Find where the given text appears and provide that cell's center as (x, y) coordinate. 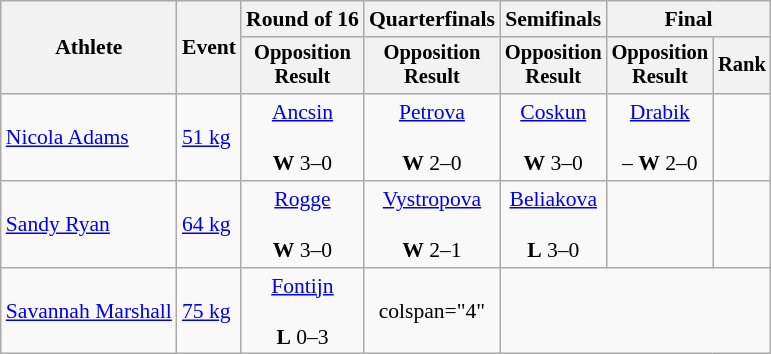
Coskun W 3–0 (554, 138)
Ancsin W 3–0 (302, 138)
Athlete (89, 48)
64 kg (209, 224)
51 kg (209, 138)
Round of 16 (302, 19)
Drabik – W 2–0 (660, 138)
Event (209, 48)
Sandy Ryan (89, 224)
Quarterfinals (432, 19)
Petrova W 2–0 (432, 138)
Vystropova W 2–1 (432, 224)
Nicola Adams (89, 138)
Rank (742, 66)
Final (689, 19)
Rogge W 3–0 (302, 224)
Semifinals (554, 19)
Beliakova L 3–0 (554, 224)
